Find where the given text appears and provide that cell's center as (X, Y) coordinate. 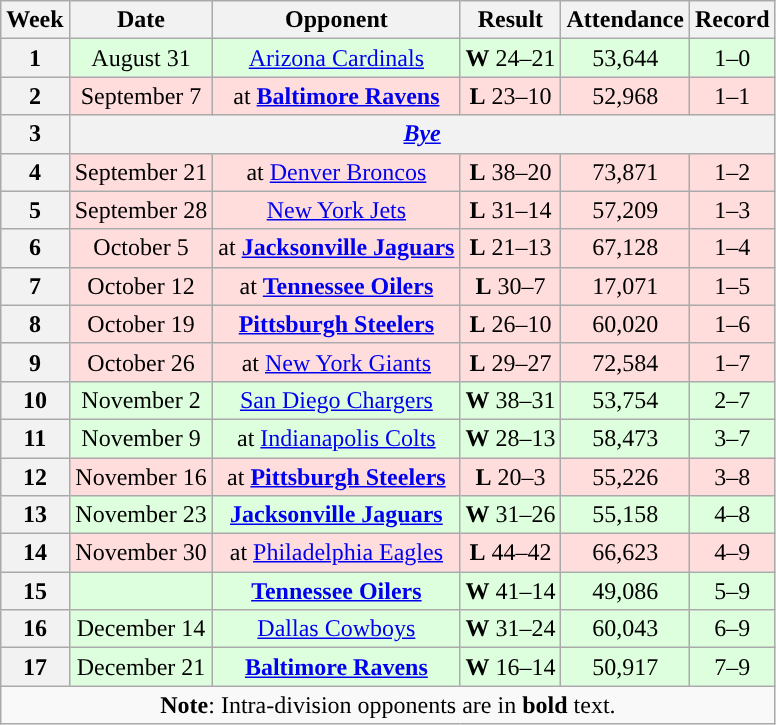
at Tennessee Oilers (336, 286)
L 38–20 (510, 172)
Date (141, 20)
Result (510, 20)
Record (732, 20)
November 2 (141, 400)
6–9 (732, 629)
New York Jets (336, 210)
17 (35, 667)
3 (35, 134)
1–1 (732, 96)
1–6 (732, 324)
August 31 (141, 58)
October 19 (141, 324)
L 29–27 (510, 362)
9 (35, 362)
10 (35, 400)
November 9 (141, 438)
September 28 (141, 210)
4–9 (732, 553)
Opponent (336, 20)
W 28–13 (510, 438)
50,917 (625, 667)
October 26 (141, 362)
Week (35, 20)
15 (35, 591)
W 41–14 (510, 591)
Arizona Cardinals (336, 58)
L 44–42 (510, 553)
1–5 (732, 286)
October 12 (141, 286)
at New York Giants (336, 362)
at Pittsburgh Steelers (336, 477)
L 21–13 (510, 248)
at Philadelphia Eagles (336, 553)
Bye (422, 134)
at Indianapolis Colts (336, 438)
72,584 (625, 362)
6 (35, 248)
L 26–10 (510, 324)
December 14 (141, 629)
3–8 (732, 477)
3–7 (732, 438)
Tennessee Oilers (336, 591)
at Baltimore Ravens (336, 96)
67,128 (625, 248)
13 (35, 515)
4 (35, 172)
7 (35, 286)
49,086 (625, 591)
58,473 (625, 438)
4–8 (732, 515)
14 (35, 553)
San Diego Chargers (336, 400)
17,071 (625, 286)
W 16–14 (510, 667)
December 21 (141, 667)
1–0 (732, 58)
October 5 (141, 248)
1–2 (732, 172)
Baltimore Ravens (336, 667)
Note: Intra-division opponents are in bold text. (388, 705)
12 (35, 477)
Pittsburgh Steelers (336, 324)
W 31–24 (510, 629)
8 (35, 324)
November 23 (141, 515)
53,644 (625, 58)
57,209 (625, 210)
1 (35, 58)
1–4 (732, 248)
September 7 (141, 96)
5 (35, 210)
Jacksonville Jaguars (336, 515)
52,968 (625, 96)
2–7 (732, 400)
11 (35, 438)
1–3 (732, 210)
at Jacksonville Jaguars (336, 248)
W 38–31 (510, 400)
at Denver Broncos (336, 172)
L 23–10 (510, 96)
53,754 (625, 400)
W 24–21 (510, 58)
Dallas Cowboys (336, 629)
55,226 (625, 477)
16 (35, 629)
L 20–3 (510, 477)
Attendance (625, 20)
November 16 (141, 477)
W 31–26 (510, 515)
66,623 (625, 553)
7–9 (732, 667)
60,043 (625, 629)
55,158 (625, 515)
1–7 (732, 362)
60,020 (625, 324)
L 31–14 (510, 210)
L 30–7 (510, 286)
November 30 (141, 553)
2 (35, 96)
5–9 (732, 591)
September 21 (141, 172)
73,871 (625, 172)
